Return the (X, Y) coordinate for the center point of the cell that contains the specified text.  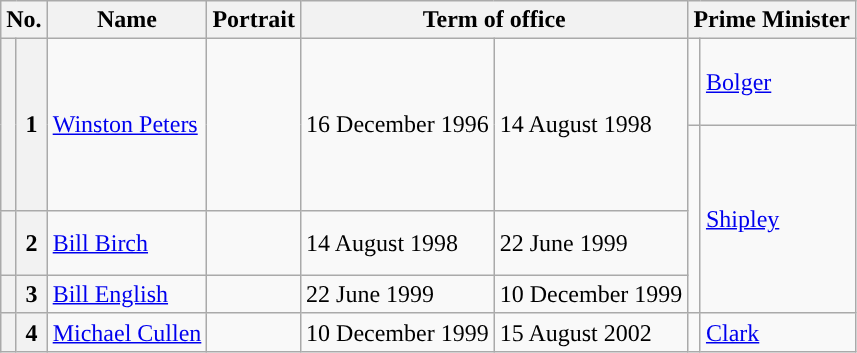
No. (24, 20)
1 (32, 124)
Michael Cullen (127, 332)
Bill Birch (127, 242)
Name (127, 20)
Shipley (778, 219)
4 (32, 332)
Clark (778, 332)
Prime Minister (772, 20)
15 August 2002 (591, 332)
16 December 1996 (398, 124)
Term of office (494, 20)
3 (32, 294)
Bill English (127, 294)
Bolger (778, 82)
Winston Peters (127, 124)
2 (32, 242)
Portrait (254, 20)
